Find where the given text appears and provide that cell's center as [x, y] coordinate. 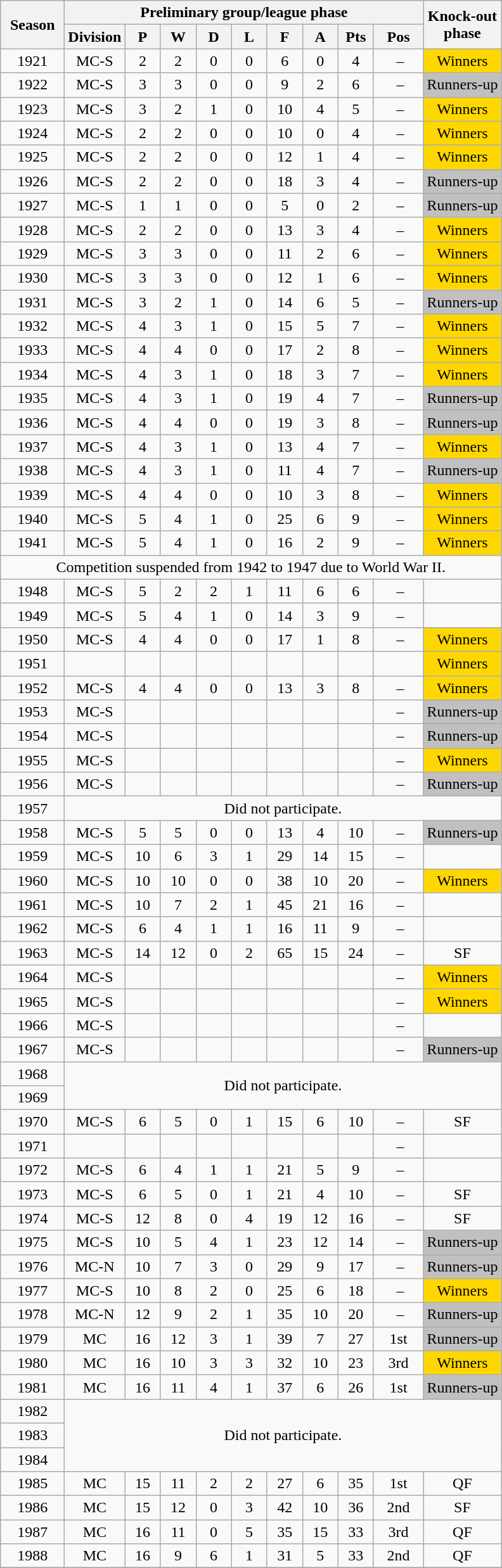
1964 [33, 977]
1986 [33, 1508]
45 [285, 905]
Pos [398, 37]
1940 [33, 519]
1931 [33, 302]
1983 [33, 1435]
1925 [33, 157]
W [178, 37]
1928 [33, 229]
Season [33, 25]
1971 [33, 1146]
1977 [33, 1291]
1988 [33, 1556]
1954 [33, 736]
1933 [33, 350]
1974 [33, 1218]
A [320, 37]
1960 [33, 881]
1923 [33, 109]
1962 [33, 929]
1948 [33, 591]
1970 [33, 1122]
1956 [33, 784]
1966 [33, 1025]
1932 [33, 326]
1965 [33, 1001]
1939 [33, 495]
Competition suspended from 1942 to 1947 due to World War II. [251, 567]
Preliminary group/league phase [244, 13]
42 [285, 1508]
1979 [33, 1339]
1934 [33, 374]
24 [356, 953]
1976 [33, 1266]
1982 [33, 1411]
Division [95, 37]
1985 [33, 1484]
Knock-outphase [463, 25]
1935 [33, 398]
36 [356, 1508]
1949 [33, 615]
1929 [33, 253]
1924 [33, 133]
1921 [33, 61]
1955 [33, 760]
1972 [33, 1170]
1978 [33, 1315]
1984 [33, 1459]
1973 [33, 1194]
39 [285, 1339]
32 [285, 1363]
1981 [33, 1387]
1967 [33, 1049]
1953 [33, 712]
D [214, 37]
1963 [33, 953]
1922 [33, 85]
1959 [33, 857]
26 [356, 1387]
1952 [33, 687]
Pts [356, 37]
1930 [33, 277]
1938 [33, 471]
P [143, 37]
1958 [33, 832]
1936 [33, 423]
65 [285, 953]
1941 [33, 543]
1969 [33, 1098]
L [249, 37]
1987 [33, 1532]
1975 [33, 1242]
1950 [33, 639]
1927 [33, 205]
1961 [33, 905]
1968 [33, 1074]
38 [285, 881]
37 [285, 1387]
1937 [33, 447]
1951 [33, 663]
1957 [33, 808]
F [285, 37]
1926 [33, 181]
1980 [33, 1363]
31 [285, 1556]
